From the cell containing the given text, extract its center point as (x, y) coordinate. 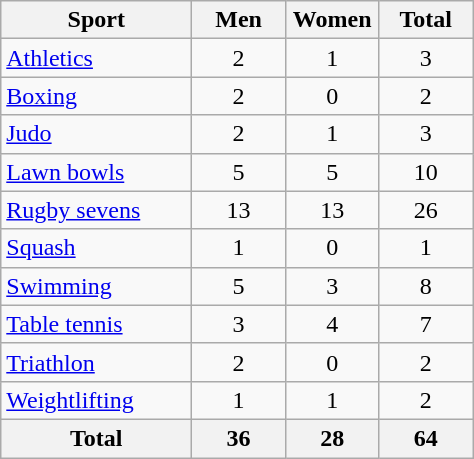
Women (332, 20)
26 (426, 210)
10 (426, 172)
Lawn bowls (96, 172)
36 (239, 438)
Judo (96, 134)
Men (239, 20)
Triathlon (96, 362)
Athletics (96, 58)
Table tennis (96, 324)
Sport (96, 20)
Swimming (96, 286)
4 (332, 324)
Rugby sevens (96, 210)
7 (426, 324)
Weightlifting (96, 400)
Boxing (96, 96)
64 (426, 438)
Squash (96, 248)
8 (426, 286)
28 (332, 438)
